Return [x, y] of the center of cell containing provided text 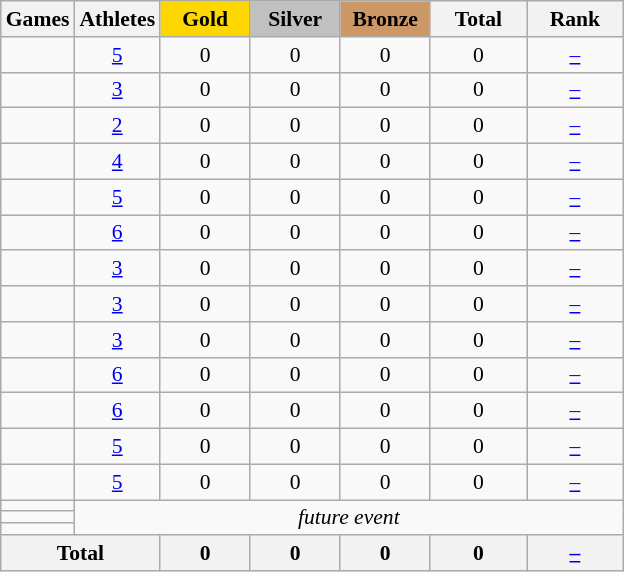
Silver [295, 19]
future event [348, 518]
Bronze [385, 19]
Games [38, 19]
Athletes [117, 19]
Gold [205, 19]
4 [117, 162]
2 [117, 126]
Rank [576, 19]
